Identify which cell holds the provided text, then report its (X, Y) central coordinate. 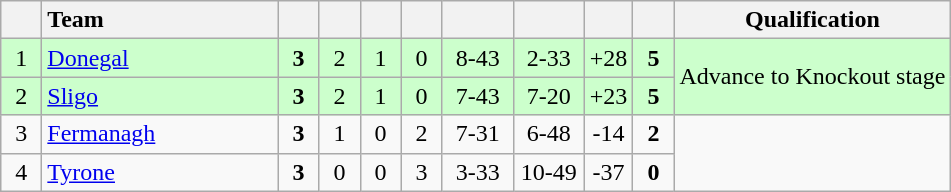
-37 (608, 172)
Team (160, 20)
Donegal (160, 58)
7-20 (548, 96)
Tyrone (160, 172)
10-49 (548, 172)
7-43 (478, 96)
8-43 (478, 58)
3-33 (478, 172)
Advance to Knockout stage (812, 77)
Qualification (812, 20)
Fermanagh (160, 134)
-14 (608, 134)
4 (22, 172)
6-48 (548, 134)
Sligo (160, 96)
2-33 (548, 58)
7-31 (478, 134)
+28 (608, 58)
+23 (608, 96)
